Capture the cell that displays the provided text and extract its [x, y] central coordinate. 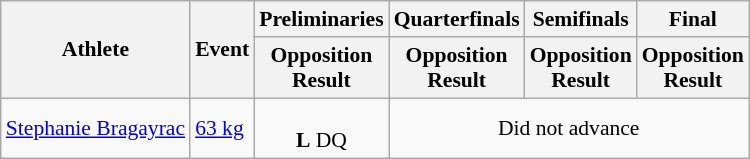
63 kg [222, 128]
Final [693, 19]
Athlete [96, 50]
Did not advance [569, 128]
Event [222, 50]
Stephanie Bragayrac [96, 128]
Semifinals [581, 19]
Quarterfinals [457, 19]
Preliminaries [321, 19]
L DQ [321, 128]
